Return the (x, y) coordinate for the center point of the cell that contains the specified text.  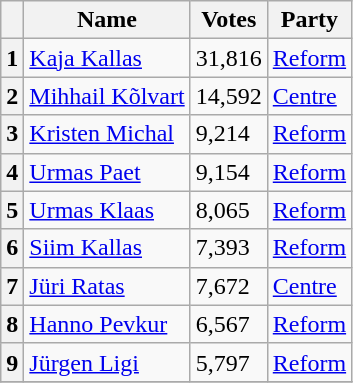
Name (107, 20)
1 (12, 58)
7,672 (228, 286)
Urmas Klaas (107, 210)
6,567 (228, 324)
Votes (228, 20)
Kaja Kallas (107, 58)
14,592 (228, 96)
Hanno Pevkur (107, 324)
9 (12, 362)
Party (309, 20)
31,816 (228, 58)
8 (12, 324)
7 (12, 286)
2 (12, 96)
5,797 (228, 362)
4 (12, 172)
Urmas Paet (107, 172)
5 (12, 210)
8,065 (228, 210)
9,154 (228, 172)
7,393 (228, 248)
Kristen Michal (107, 134)
Siim Kallas (107, 248)
9,214 (228, 134)
Mihhail Kõlvart (107, 96)
Jürgen Ligi (107, 362)
6 (12, 248)
Jüri Ratas (107, 286)
3 (12, 134)
